Determine the [x, y] coordinate at the center of the cell enclosing the given text.  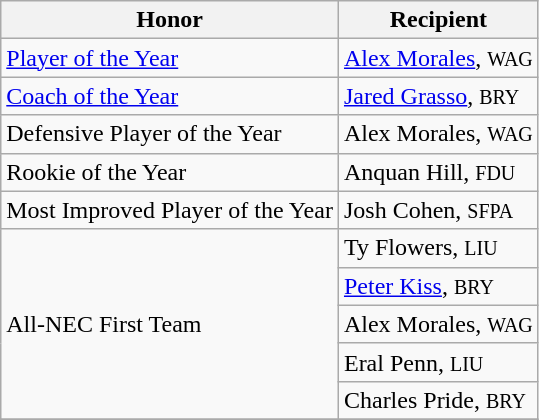
Peter Kiss, BRY [438, 286]
Rookie of the Year [170, 172]
Coach of the Year [170, 96]
Jared Grasso, BRY [438, 96]
Eral Penn, LIU [438, 362]
Josh Cohen, SFPA [438, 210]
Honor [170, 20]
Defensive Player of the Year [170, 134]
Recipient [438, 20]
All-NEC First Team [170, 324]
Ty Flowers, LIU [438, 248]
Most Improved Player of the Year [170, 210]
Player of the Year [170, 58]
Charles Pride, BRY [438, 400]
Anquan Hill, FDU [438, 172]
